Search for the cell housing the specified text and yield its (x, y) center coordinate. 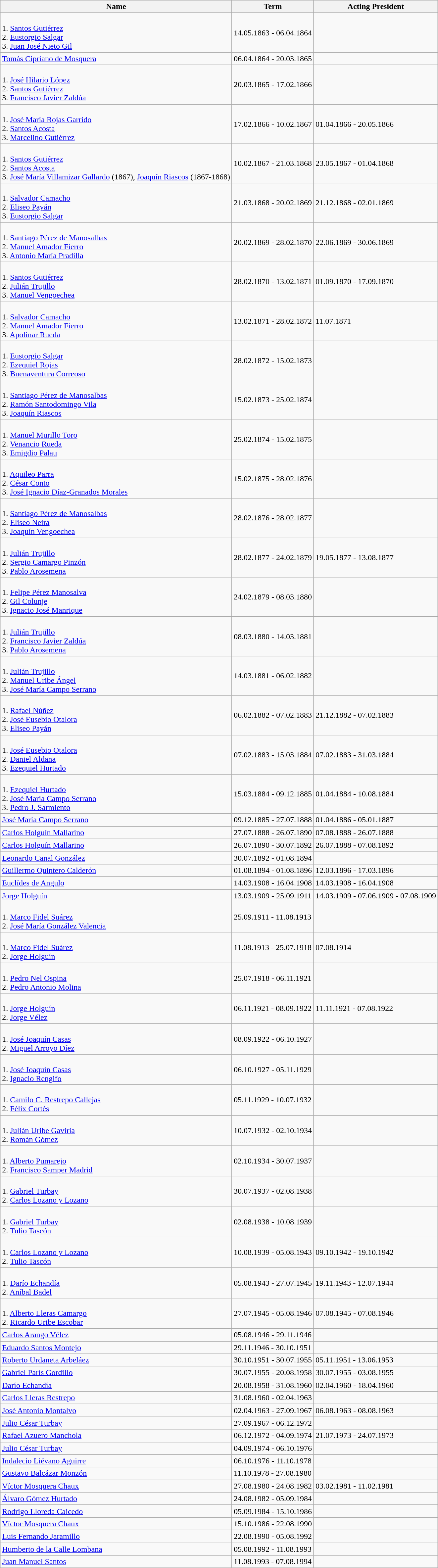
Acting President (376, 7)
1. Darío Echandía 2. Aníbal Badel (116, 1283)
30.07.1955 - 20.08.1958 (273, 1373)
1. Aquileo Parra 2. César Conto 3. José Ignacio Díaz-Granados Morales (116, 479)
1. Marco Fidel Suárez 2. José María González Valencia (116, 917)
01.04.1884 - 10.08.1884 (376, 794)
05.09.1984 - 15.10.1986 (273, 1511)
01.08.1894 - 01.08.1896 (273, 870)
Juan Manuel Santos (116, 1562)
Darío Echandía (116, 1385)
1. Gabriel Turbay 2. Tulio Tascón (116, 1222)
05.08.1946 - 29.11.1946 (273, 1335)
25.02.1874 - 15.02.1875 (273, 440)
02.08.1938 - 10.08.1939 (273, 1222)
Name (116, 7)
20.03.1865 - 17.02.1866 (273, 85)
01.09.1870 - 17.09.1870 (376, 281)
11.07.1871 (376, 321)
06.11.1921 - 08.09.1922 (273, 1009)
15.03.1884 - 09.12.1885 (273, 794)
Rodrigo Lloreda Caicedo (116, 1511)
21.12.1868 - 02.01.1869 (376, 203)
Gustavo Balcázar Monzón (116, 1473)
02.10.1934 - 30.07.1937 (273, 1161)
22.06.1869 - 30.06.1869 (376, 242)
1. Santos Gutiérrez 2. Eustorgio Salgar 3. Juan José Nieto Gil (116, 32)
Guillermo Quintero Calderón (116, 870)
Álvaro Gómez Hurtado (116, 1498)
Carlos Arango Vélez (116, 1335)
14.03.1909 - 07.06.1909 - 07.08.1909 (376, 895)
30.07.1955 - 03.08.1955 (376, 1373)
21.12.1882 - 07.02.1883 (376, 715)
02.04.1963 - 27.09.1967 (273, 1410)
1. Julián Uribe Gaviria 2. Román Gómez (116, 1130)
06.12.1972 - 04.09.1974 (273, 1436)
1. Julián Trujillo 2. Manuel Uribe Ángel 3. José María Campo Serrano (116, 676)
30.10.1951 - 30.07.1955 (273, 1360)
01.04.1866 - 20.05.1866 (376, 124)
15.02.1873 - 25.02.1874 (273, 400)
21.03.1868 - 20.02.1869 (273, 203)
1. Julián Trujillo 2. Sergio Camargo Pinzón 3. Pablo Arosemena (116, 557)
05.11.1929 - 10.07.1932 (273, 1100)
1. José Joaquín Casas 2. Ignacio Rengifo (116, 1069)
20.02.1869 - 28.02.1870 (273, 242)
1. Santos Gutiérrez 2. Julián Trujillo 3. Manuel Vengoechea (116, 281)
Luis Fernando Jaramillo (116, 1536)
28.02.1870 - 13.02.1871 (273, 281)
05.08.1992 - 11.08.1993 (273, 1549)
06.04.1864 - 20.03.1865 (273, 59)
1. Salvador Camacho 2. Eliseo Payán 3. Eustorgio Salgar (116, 203)
15.02.1875 - 28.02.1876 (273, 479)
1. Camilo C. Restrepo Callejas 2. Félix Cortés (116, 1100)
1. Alberto Pumarejo 2. Francisco Samper Madrid (116, 1161)
31.08.1960 - 02.04.1963 (273, 1398)
1. Jorge Holguín 2. Jorge Vélez (116, 1009)
11.08.1913 - 25.07.1918 (273, 948)
24.08.1982 - 05.09.1984 (273, 1498)
Term (273, 7)
Rafael Azuero Manchola (116, 1436)
Eduardo Santos Montejo (116, 1348)
28.02.1876 - 28.02.1877 (273, 518)
07.08.1945 - 07.08.1946 (376, 1313)
Carlos Lleras Restrepo (116, 1398)
14.05.1863 - 06.04.1864 (273, 32)
13.03.1909 - 25.09.1911 (273, 895)
17.02.1866 - 10.02.1867 (273, 124)
1. Rafael Núñez 2. José Eusebio Otalora 3. Eliseo Payán (116, 715)
1. José Joaquín Casas 2. Miguel Arroyo Díez (116, 1039)
1. José María Rojas Garrido 2. Santos Acosta 3. Marcelino Gutiérrez (116, 124)
08.03.1880 - 14.03.1881 (273, 636)
15.10.1986 - 22.08.1990 (273, 1524)
1. Eustorgio Salgar 2. Ezequiel Rojas 3. Buenaventura Correoso (116, 360)
1. Gabriel Turbay 2. Carlos Lozano y Lozano (116, 1191)
27.09.1967 - 06.12.1972 (273, 1423)
06.10.1976 - 11.10.1978 (273, 1461)
20.08.1958 - 31.08.1960 (273, 1385)
Euclídes de Angulo (116, 883)
25.07.1918 - 06.11.1921 (273, 978)
27.07.1888 - 26.07.1890 (273, 832)
Jorge Holguín (116, 895)
19.05.1877 - 13.08.1877 (376, 557)
22.08.1990 - 05.08.1992 (273, 1536)
10.02.1867 - 21.03.1868 (273, 164)
1. Manuel Murillo Toro 2. Venancio Rueda 3. Emigdio Palau (116, 440)
Indalecio Liévano Aguirre (116, 1461)
30.07.1892 - 01.08.1894 (273, 858)
08.09.1922 - 06.10.1927 (273, 1039)
1. Ezequiel Hurtado 2. José María Campo Serrano 3. Pedro J. Sarmiento (116, 794)
27.08.1980 - 24.08.1982 (273, 1486)
1. Pedro Nel Ospina 2. Pedro Antonio Molina (116, 978)
09.10.1942 - 19.10.1942 (376, 1252)
1. Marco Fidel Suárez 2. Jorge Holguín (116, 948)
12.03.1896 - 17.03.1896 (376, 870)
Roberto Urdaneta Arbeláez (116, 1360)
José Antonio Montalvo (116, 1410)
24.02.1879 - 08.03.1880 (273, 597)
01.04.1886 - 05.01.1887 (376, 820)
06.08.1963 - 08.08.1963 (376, 1410)
07.02.1883 - 31.03.1884 (376, 755)
1. Santos Gutiérrez 2. Santos Acosta 3. José María Villamizar Gallardo (1867), Joaquín Riascos (1867-1868) (116, 164)
11.08.1993 - 07.08.1994 (273, 1562)
25.09.1911 - 11.08.1913 (273, 917)
21.07.1973 - 24.07.1973 (376, 1436)
13.02.1871 - 28.02.1872 (273, 321)
05.08.1943 - 27.07.1945 (273, 1283)
05.11.1951 - 13.06.1953 (376, 1360)
1. Salvador Camacho 2. Manuel Amador Fierro 3. Apolinar Rueda (116, 321)
30.07.1937 - 02.08.1938 (273, 1191)
04.09.1974 - 06.10.1976 (273, 1448)
1. Santiago Pérez de Manosalbas 2. Manuel Amador Fierro 3. Antonio María Pradilla (116, 242)
1. Carlos Lozano y Lozano 2. Tulio Tascón (116, 1252)
José María Campo Serrano (116, 820)
27.07.1945 - 05.08.1946 (273, 1313)
07.08.1914 (376, 948)
19.11.1943 - 12.07.1944 (376, 1283)
1. José Eusebio Otalora 2. Daniel Aldana 3. Ezequiel Hurtado (116, 755)
29.11.1946 - 30.10.1951 (273, 1348)
1. Santiago Pérez de Manosalbas 2. Eliseo Neira 3. Joaquín Vengoechea (116, 518)
09.12.1885 - 27.07.1888 (273, 820)
10.08.1939 - 05.08.1943 (273, 1252)
10.07.1932 - 02.10.1934 (273, 1130)
26.07.1888 - 07.08.1892 (376, 845)
1. José Hilario López 2. Santos Gutiérrez 3. Francisco Javier Zaldúa (116, 85)
07.02.1883 - 15.03.1884 (273, 755)
1. Julián Trujillo 2. Francisco Javier Zaldúa 3. Pablo Arosemena (116, 636)
07.08.1888 - 26.07.1888 (376, 832)
06.02.1882 - 07.02.1883 (273, 715)
1. Santiago Pérez de Manosalbas 2. Ramón Santodomingo Vila 3. Joaquín Riascos (116, 400)
Leonardo Canal González (116, 858)
23.05.1867 - 01.04.1868 (376, 164)
03.02.1981 - 11.02.1981 (376, 1486)
Gabriel París Gordillo (116, 1373)
06.10.1927 - 05.11.1929 (273, 1069)
1. Felipe Pérez Manosalva 2. Gil Colunje 3. Ignacio José Manrique (116, 597)
Humberto de la Calle Lombana (116, 1549)
26.07.1890 - 30.07.1892 (273, 845)
14.03.1881 - 06.02.1882 (273, 676)
02.04.1960 - 18.04.1960 (376, 1385)
28.02.1872 - 15.02.1873 (273, 360)
1. Alberto Lleras Camargo 2. Ricardo Uribe Escobar (116, 1313)
28.02.1877 - 24.02.1879 (273, 557)
11.10.1978 - 27.08.1980 (273, 1473)
11.11.1921 - 07.08.1922 (376, 1009)
Tomás Cipriano de Mosquera (116, 59)
